Search for the cell housing the specified text and yield its (x, y) center coordinate. 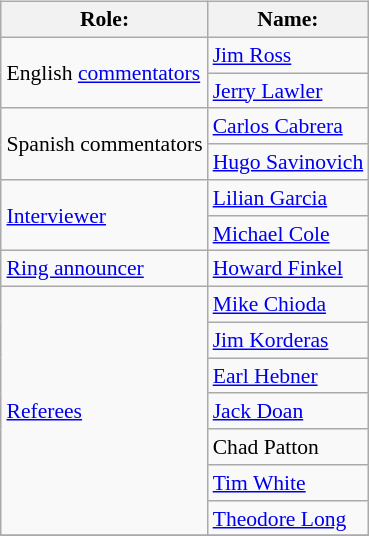
Name: (288, 20)
Jim Korderas (288, 340)
Lilian Garcia (288, 198)
Ring announcer (104, 269)
Spanish commentators (104, 144)
Jerry Lawler (288, 91)
Interviewer (104, 216)
Howard Finkel (288, 269)
Carlos Cabrera (288, 126)
Jim Ross (288, 55)
English commentators (104, 72)
Chad Patton (288, 447)
Role: (104, 20)
Referees (104, 412)
Jack Doan (288, 411)
Mike Chioda (288, 305)
Tim White (288, 483)
Earl Hebner (288, 376)
Theodore Long (288, 518)
Michael Cole (288, 233)
Hugo Savinovich (288, 162)
